Locate the cell with the specified text and output its [x, y] center coordinate. 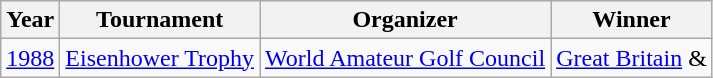
Tournament [160, 20]
Year [30, 20]
Great Britain & [632, 58]
Eisenhower Trophy [160, 58]
World Amateur Golf Council [406, 58]
Winner [632, 20]
1988 [30, 58]
Organizer [406, 20]
